Return the (x, y) coordinate for the center point of the cell that contains the specified text.  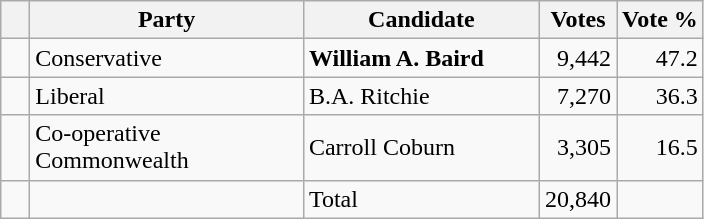
Candidate (421, 20)
7,270 (578, 96)
Co-operative Commonwealth (167, 148)
16.5 (660, 148)
9,442 (578, 58)
Liberal (167, 96)
20,840 (578, 199)
36.3 (660, 96)
Carroll Coburn (421, 148)
47.2 (660, 58)
B.A. Ritchie (421, 96)
Votes (578, 20)
Total (421, 199)
Party (167, 20)
Conservative (167, 58)
William A. Baird (421, 58)
Vote % (660, 20)
3,305 (578, 148)
